Provide the (X, Y) coordinate of the cell's center where the given text is located.  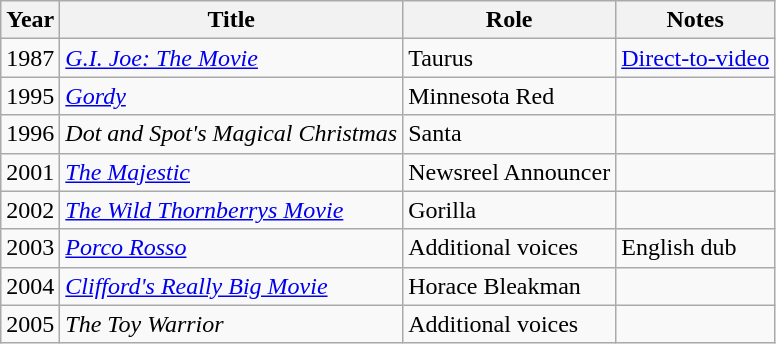
Notes (696, 20)
Role (510, 20)
Gorilla (510, 210)
Horace Bleakman (510, 286)
1995 (30, 96)
Direct-to-video (696, 58)
Newsreel Announcer (510, 172)
Porco Rosso (232, 248)
2002 (30, 210)
2003 (30, 248)
Clifford's Really Big Movie (232, 286)
Year (30, 20)
Santa (510, 134)
Taurus (510, 58)
1996 (30, 134)
Dot and Spot's Magical Christmas (232, 134)
G.I. Joe: The Movie (232, 58)
2001 (30, 172)
The Majestic (232, 172)
2004 (30, 286)
Gordy (232, 96)
English dub (696, 248)
Title (232, 20)
The Toy Warrior (232, 324)
2005 (30, 324)
The Wild Thornberrys Movie (232, 210)
1987 (30, 58)
Minnesota Red (510, 96)
